Provide the (X, Y) coordinate of the cell's center where the given text is located.  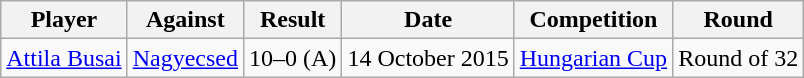
Nagyecsed (185, 58)
Round (738, 20)
Result (292, 20)
Hungarian Cup (593, 58)
Attila Busai (64, 58)
Competition (593, 20)
Round of 32 (738, 58)
14 October 2015 (428, 58)
Player (64, 20)
Against (185, 20)
10–0 (A) (292, 58)
Date (428, 20)
